Detect which cell encompasses the target text, then output its (X, Y) center coordinate. 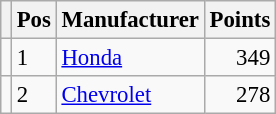
349 (240, 58)
Manufacturer (130, 20)
Chevrolet (130, 95)
Pos (34, 20)
2 (34, 95)
Points (240, 20)
278 (240, 95)
1 (34, 58)
Honda (130, 58)
